Output the (X, Y) coordinate of the center of the cell containing the given text.  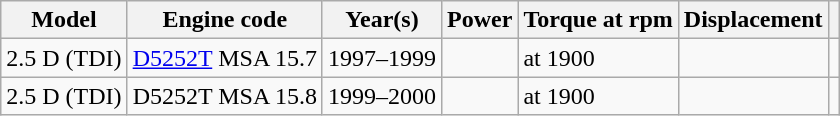
Model (64, 20)
1997–1999 (382, 58)
D5252T MSA 15.8 (224, 96)
D5252T MSA 15.7 (224, 58)
Engine code (224, 20)
Power (480, 20)
Displacement (753, 20)
Torque at rpm (598, 20)
Year(s) (382, 20)
1999–2000 (382, 96)
